Extract the [x, y] coordinate from the center of the cell holding the provided text.  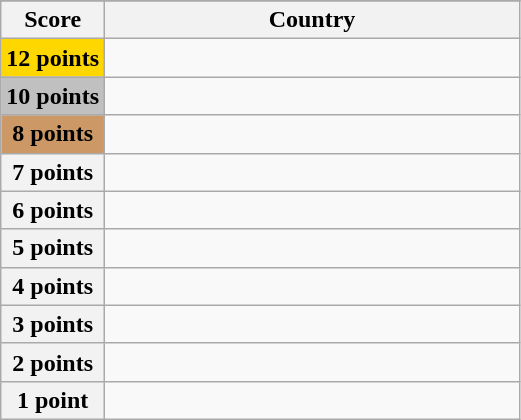
4 points [53, 286]
6 points [53, 210]
3 points [53, 324]
2 points [53, 362]
Score [53, 20]
Country [312, 20]
7 points [53, 172]
10 points [53, 96]
1 point [53, 400]
5 points [53, 248]
8 points [53, 134]
12 points [53, 58]
